Detect which cell encompasses the target text, then output its (X, Y) center coordinate. 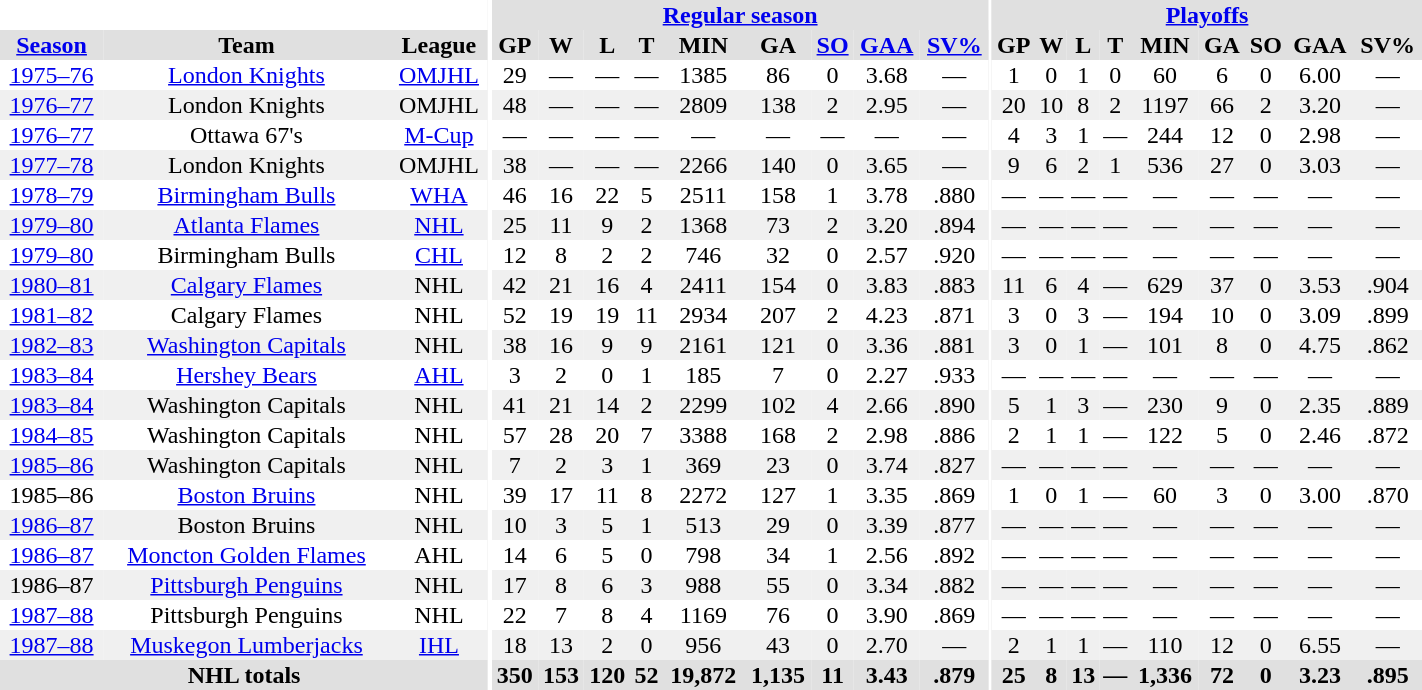
3.09 (1320, 315)
3.35 (886, 495)
6.55 (1320, 645)
3.78 (886, 195)
46 (515, 195)
Playoffs (1207, 15)
154 (778, 285)
27 (1222, 165)
.899 (1388, 315)
3.74 (886, 465)
34 (778, 555)
.933 (954, 375)
.872 (1388, 435)
244 (1165, 135)
Team (246, 45)
19,872 (703, 675)
158 (778, 195)
1,336 (1165, 675)
Muskegon Lumberjacks (246, 645)
Season (52, 45)
1197 (1165, 105)
23 (778, 465)
76 (778, 615)
3.65 (886, 165)
86 (778, 75)
4.75 (1320, 345)
32 (778, 255)
3.34 (886, 585)
Moncton Golden Flames (246, 555)
.879 (954, 675)
3.68 (886, 75)
956 (703, 645)
37 (1222, 285)
1982–83 (52, 345)
3.90 (886, 615)
39 (515, 495)
138 (778, 105)
3.23 (1320, 675)
6.00 (1320, 75)
168 (778, 435)
513 (703, 525)
.880 (954, 195)
73 (778, 225)
2161 (703, 345)
2934 (703, 315)
2.27 (886, 375)
140 (778, 165)
536 (1165, 165)
.871 (954, 315)
121 (778, 345)
3388 (703, 435)
1980–81 (52, 285)
1981–82 (52, 315)
48 (515, 105)
207 (778, 315)
629 (1165, 285)
.883 (954, 285)
Hershey Bears (246, 375)
350 (515, 675)
194 (1165, 315)
122 (1165, 435)
.877 (954, 525)
798 (703, 555)
127 (778, 495)
110 (1165, 645)
.870 (1388, 495)
2.56 (886, 555)
3.43 (886, 675)
.886 (954, 435)
.827 (954, 465)
1,135 (778, 675)
369 (703, 465)
Ottawa 67's (246, 135)
.892 (954, 555)
.862 (1388, 345)
18 (515, 645)
2511 (703, 195)
2.35 (1320, 405)
230 (1165, 405)
.904 (1388, 285)
3.39 (886, 525)
1978–79 (52, 195)
41 (515, 405)
.895 (1388, 675)
185 (703, 375)
3.53 (1320, 285)
746 (703, 255)
Regular season (740, 15)
2809 (703, 105)
1385 (703, 75)
4.23 (886, 315)
.890 (954, 405)
.881 (954, 345)
102 (778, 405)
57 (515, 435)
NHL totals (244, 675)
2.57 (886, 255)
CHL (439, 255)
1169 (703, 615)
3.36 (886, 345)
66 (1222, 105)
1975–76 (52, 75)
M-Cup (439, 135)
28 (561, 435)
.882 (954, 585)
2266 (703, 165)
3.03 (1320, 165)
2411 (703, 285)
101 (1165, 345)
.920 (954, 255)
153 (561, 675)
2.70 (886, 645)
2272 (703, 495)
Atlanta Flames (246, 225)
2.46 (1320, 435)
1977–78 (52, 165)
72 (1222, 675)
3.00 (1320, 495)
League (439, 45)
42 (515, 285)
IHL (439, 645)
WHA (439, 195)
988 (703, 585)
2299 (703, 405)
1368 (703, 225)
.889 (1388, 405)
2.95 (886, 105)
43 (778, 645)
120 (607, 675)
3.83 (886, 285)
2.66 (886, 405)
55 (778, 585)
.894 (954, 225)
1984–85 (52, 435)
